Detect which cell encompasses the target text, then output its (X, Y) center coordinate. 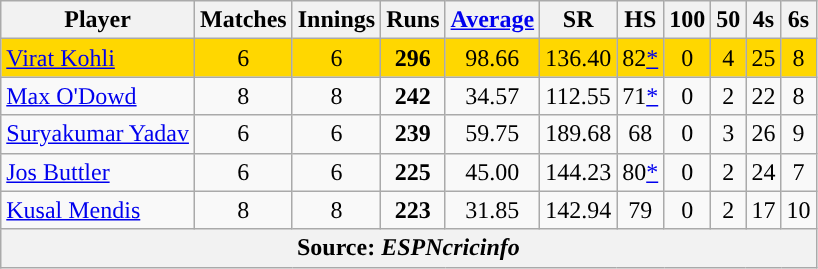
59.75 (492, 134)
242 (413, 96)
Matches (243, 20)
50 (728, 20)
Player (98, 20)
189.68 (578, 134)
17 (764, 210)
22 (764, 96)
136.40 (578, 58)
223 (413, 210)
Virat Kohli (98, 58)
31.85 (492, 210)
239 (413, 134)
9 (798, 134)
142.94 (578, 210)
98.66 (492, 58)
Runs (413, 20)
10 (798, 210)
34.57 (492, 96)
225 (413, 172)
6s (798, 20)
112.55 (578, 96)
4 (728, 58)
82* (640, 58)
80* (640, 172)
4s (764, 20)
HS (640, 20)
Innings (336, 20)
Kusal Mendis (98, 210)
24 (764, 172)
296 (413, 58)
Suryakumar Yadav (98, 134)
Jos Buttler (98, 172)
68 (640, 134)
100 (688, 20)
71* (640, 96)
Source: ESPNcricinfo (408, 248)
144.23 (578, 172)
Max O'Dowd (98, 96)
26 (764, 134)
79 (640, 210)
45.00 (492, 172)
7 (798, 172)
3 (728, 134)
Average (492, 20)
25 (764, 58)
SR (578, 20)
